Provide the (x, y) coordinate of the cell's center where the given text is located.  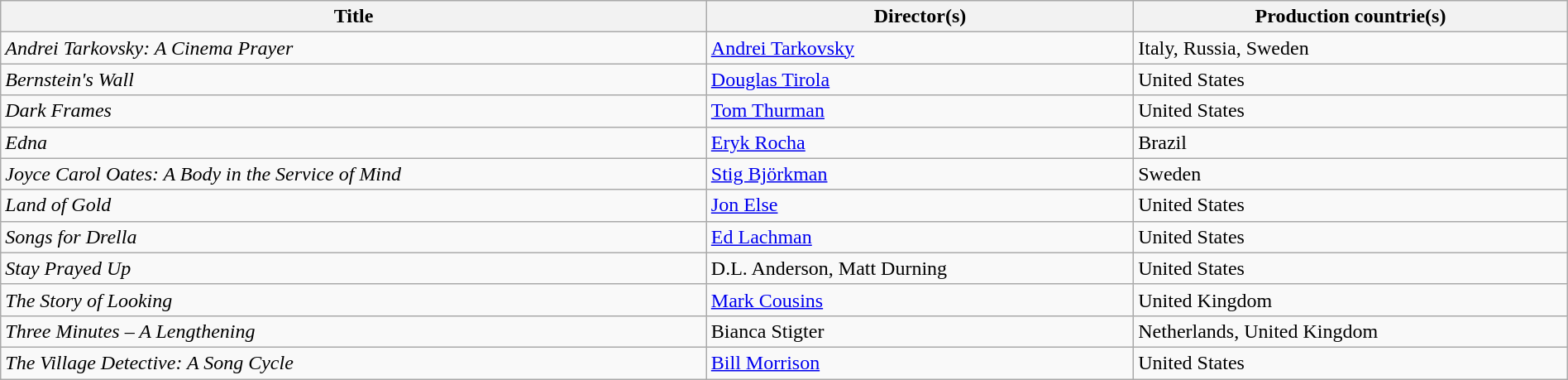
Bill Morrison (920, 363)
Douglas Tirola (920, 79)
Jon Else (920, 205)
Andrei Tarkovsky: A Cinema Prayer (354, 48)
Eryk Rocha (920, 142)
D.L. Anderson, Matt Durning (920, 268)
Sweden (1351, 174)
Ed Lachman (920, 237)
Land of Gold (354, 205)
Stay Prayed Up (354, 268)
Joyce Carol Oates: A Body in the Service of Mind (354, 174)
Songs for Drella (354, 237)
The Village Detective: A Song Cycle (354, 363)
Italy, Russia, Sweden (1351, 48)
Title (354, 17)
Bernstein's Wall (354, 79)
The Story of Looking (354, 300)
Bianca Stigter (920, 331)
Director(s) (920, 17)
United Kingdom (1351, 300)
Mark Cousins (920, 300)
Netherlands, United Kingdom (1351, 331)
Dark Frames (354, 111)
Brazil (1351, 142)
Andrei Tarkovsky (920, 48)
Three Minutes – A Lengthening (354, 331)
Tom Thurman (920, 111)
Edna (354, 142)
Production countrie(s) (1351, 17)
Stig Björkman (920, 174)
